Scan for the cell matching the given text and deliver its (x, y) coordinate at center. 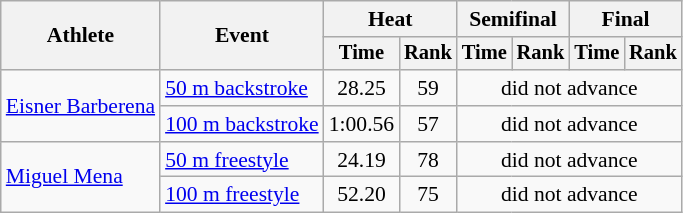
Miguel Mena (80, 178)
100 m freestyle (242, 195)
Event (242, 36)
24.19 (362, 160)
100 m backstroke (242, 124)
78 (428, 160)
Eisner Barberena (80, 106)
Semifinal (513, 19)
Final (625, 19)
50 m backstroke (242, 88)
75 (428, 195)
1:00.56 (362, 124)
28.25 (362, 88)
57 (428, 124)
50 m freestyle (242, 160)
52.20 (362, 195)
Heat (390, 19)
Athlete (80, 36)
59 (428, 88)
